Return the (X, Y) coordinate for the center point of the cell that contains the specified text.  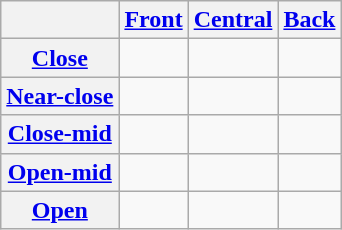
Open-mid (60, 172)
Open (60, 210)
Central (233, 20)
Close (60, 58)
Close-mid (60, 134)
Back (310, 20)
Near-close (60, 96)
Front (154, 20)
